Output the [X, Y] coordinate of the center of the cell containing the given text.  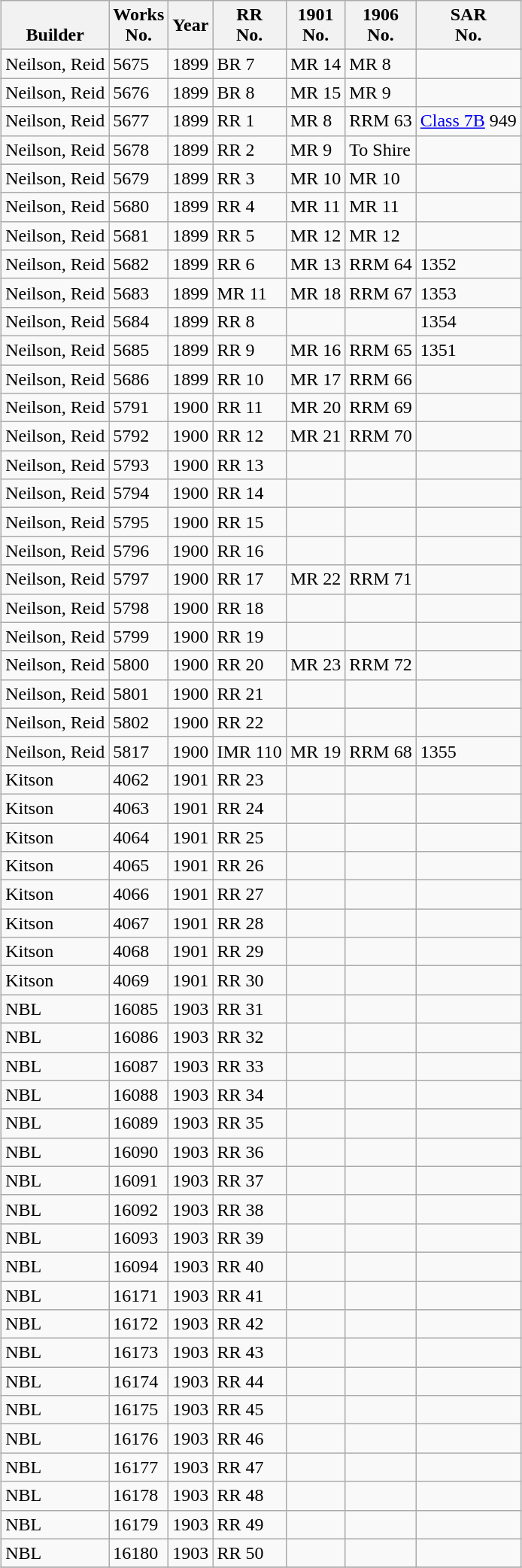
1352 [468, 264]
RR 42 [250, 1324]
RR 21 [250, 694]
RR 12 [250, 436]
RR 18 [250, 608]
RRM 67 [381, 293]
5676 [138, 93]
5796 [138, 551]
RRM 65 [381, 350]
5684 [138, 321]
5682 [138, 264]
MR 19 [315, 751]
RR 4 [250, 207]
RR 1 [250, 121]
16087 [138, 1066]
4067 [138, 923]
5675 [138, 64]
RR 14 [250, 494]
5683 [138, 293]
RR 27 [250, 895]
RR 9 [250, 350]
MR 18 [315, 293]
4068 [138, 952]
RRM 72 [381, 665]
RR 24 [250, 808]
RR 5 [250, 236]
Class 7B 949 [468, 121]
16086 [138, 1038]
RR 17 [250, 579]
16092 [138, 1209]
5802 [138, 722]
MR 13 [315, 264]
16180 [138, 1553]
RR 10 [250, 378]
RR 28 [250, 923]
16177 [138, 1467]
MR 23 [315, 665]
IMR 110 [250, 751]
16088 [138, 1095]
16178 [138, 1496]
5793 [138, 465]
16091 [138, 1181]
5680 [138, 207]
RR 11 [250, 408]
Builder [56, 26]
WorksNo. [138, 26]
RR 40 [250, 1266]
RR 30 [250, 980]
SARNo. [468, 26]
5792 [138, 436]
MR 22 [315, 579]
MR 16 [315, 350]
16171 [138, 1295]
5685 [138, 350]
RRM 68 [381, 751]
5679 [138, 178]
RRM 70 [381, 436]
RRM 71 [381, 579]
1901No. [315, 26]
RR 44 [250, 1381]
5686 [138, 378]
1906No. [381, 26]
RR 41 [250, 1295]
MR 17 [315, 378]
16173 [138, 1353]
5798 [138, 608]
4064 [138, 837]
5817 [138, 751]
5800 [138, 665]
4065 [138, 866]
5791 [138, 408]
Year [191, 26]
16090 [138, 1152]
16094 [138, 1266]
RR 2 [250, 150]
To Shire [381, 150]
1354 [468, 321]
RR 47 [250, 1467]
16089 [138, 1123]
16175 [138, 1410]
16179 [138, 1524]
RRM 64 [381, 264]
RR 32 [250, 1038]
16085 [138, 1009]
BR 7 [250, 64]
RR 3 [250, 178]
RR 48 [250, 1496]
RR 43 [250, 1353]
RR 49 [250, 1524]
1353 [468, 293]
RR 45 [250, 1410]
MR 14 [315, 64]
5677 [138, 121]
16176 [138, 1439]
RR 37 [250, 1181]
4069 [138, 980]
BR 8 [250, 93]
RR 36 [250, 1152]
RR 46 [250, 1439]
RRM 63 [381, 121]
16174 [138, 1381]
4066 [138, 895]
RRM 69 [381, 408]
5794 [138, 494]
RR 31 [250, 1009]
RR 33 [250, 1066]
RR 15 [250, 522]
RRM 66 [381, 378]
5801 [138, 694]
RR 26 [250, 866]
RR 6 [250, 264]
RRNo. [250, 26]
RR 20 [250, 665]
16093 [138, 1238]
RR 19 [250, 637]
RR 8 [250, 321]
5681 [138, 236]
RR 38 [250, 1209]
RR 23 [250, 779]
5678 [138, 150]
RR 35 [250, 1123]
MR 20 [315, 408]
4062 [138, 779]
4063 [138, 808]
5799 [138, 637]
16172 [138, 1324]
RR 29 [250, 952]
5797 [138, 579]
RR 25 [250, 837]
1351 [468, 350]
RR 50 [250, 1553]
1355 [468, 751]
RR 22 [250, 722]
RR 13 [250, 465]
MR 15 [315, 93]
RR 16 [250, 551]
5795 [138, 522]
RR 34 [250, 1095]
RR 39 [250, 1238]
MR 21 [315, 436]
